Search for the cell housing the specified text and yield its (x, y) center coordinate. 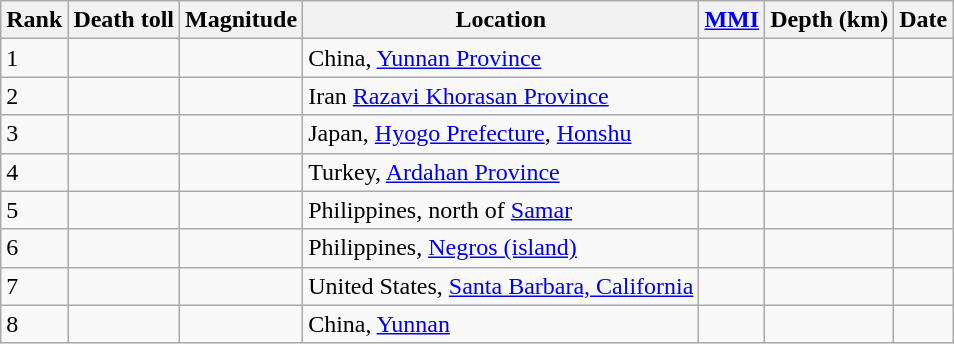
4 (34, 172)
China, Yunnan (501, 324)
7 (34, 286)
Death toll (124, 20)
Location (501, 20)
Depth (km) (830, 20)
Philippines, Negros (island) (501, 248)
China, Yunnan Province (501, 58)
Date (924, 20)
1 (34, 58)
Rank (34, 20)
3 (34, 134)
Philippines, north of Samar (501, 210)
United States, Santa Barbara, California (501, 286)
Turkey, Ardahan Province (501, 172)
Magnitude (242, 20)
6 (34, 248)
2 (34, 96)
8 (34, 324)
Japan, Hyogo Prefecture, Honshu (501, 134)
MMI (732, 20)
5 (34, 210)
Iran Razavi Khorasan Province (501, 96)
